Pinpoint the cell where the given text exists, returning its [x, y] midpoint coordinate. 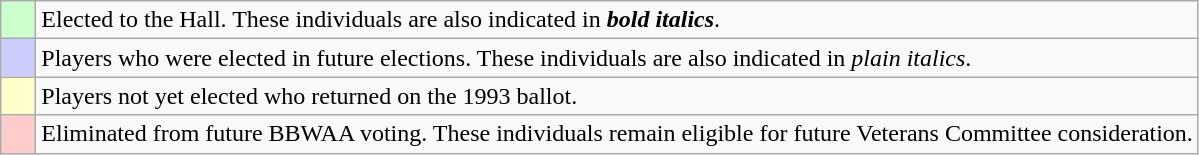
Eliminated from future BBWAA voting. These individuals remain eligible for future Veterans Committee consideration. [618, 134]
Players not yet elected who returned on the 1993 ballot. [618, 96]
Elected to the Hall. These individuals are also indicated in bold italics. [618, 20]
Players who were elected in future elections. These individuals are also indicated in plain italics. [618, 58]
